Scan for the cell matching the given text and deliver its [x, y] coordinate at center. 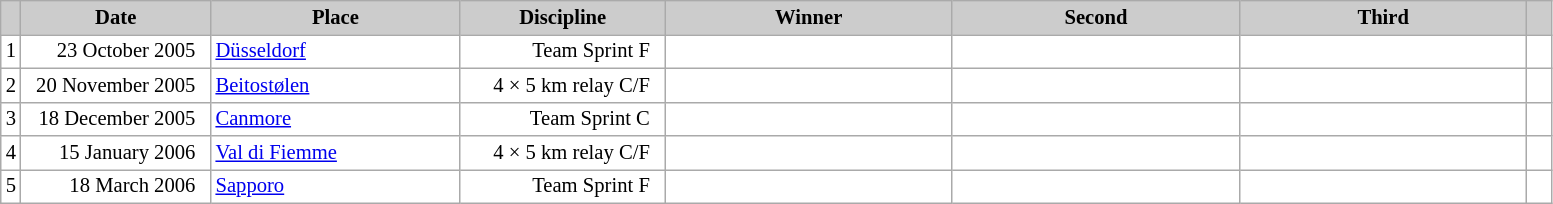
Düsseldorf [336, 51]
Canmore [336, 119]
18 March 2006 [116, 186]
Date [116, 17]
Sapporo [336, 186]
23 October 2005 [116, 51]
15 January 2006 [116, 153]
Val di Fiemme [336, 153]
Discipline [562, 17]
18 December 2005 [116, 119]
4 [11, 153]
Third [1384, 17]
Second [1096, 17]
20 November 2005 [116, 85]
Place [336, 17]
3 [11, 119]
5 [11, 186]
2 [11, 85]
Winner [808, 17]
Beitostølen [336, 85]
1 [11, 51]
Team Sprint C [562, 119]
